For the text-containing cell, return its midpoint in (x, y) coordinate format. 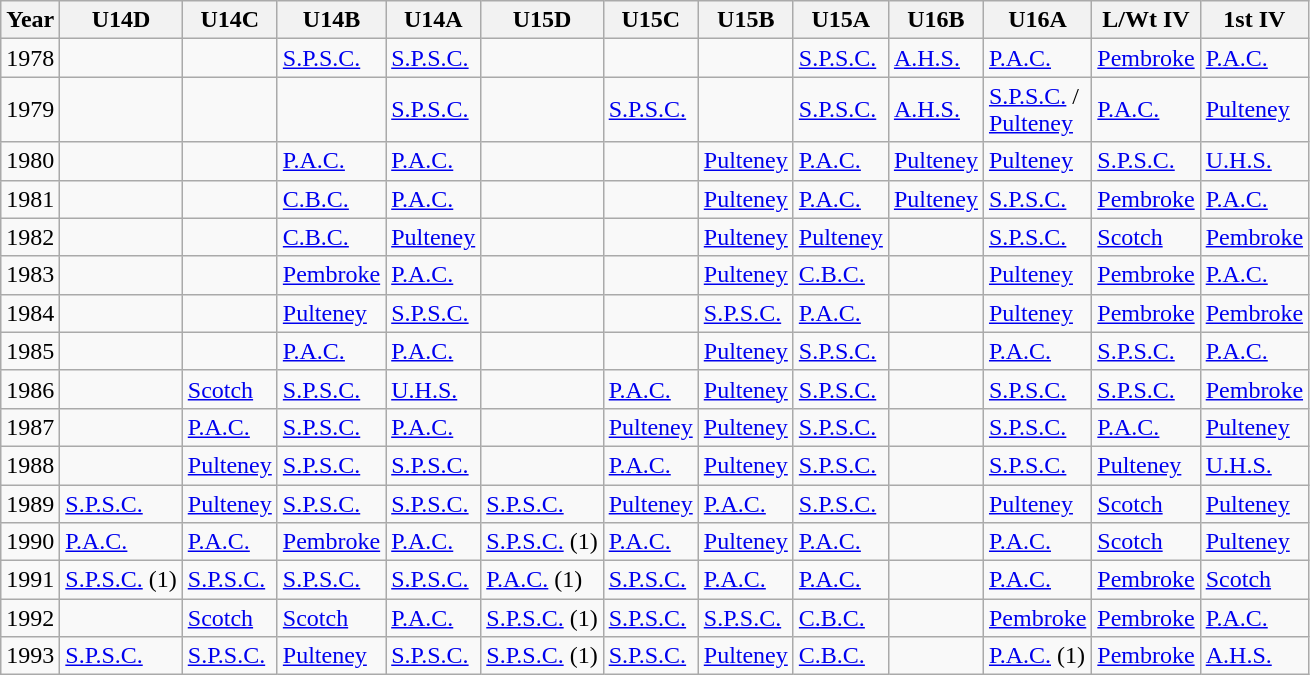
1979 (30, 110)
1983 (30, 275)
U15B (746, 20)
Year (30, 20)
1987 (30, 427)
1982 (30, 237)
1986 (30, 389)
U14A (434, 20)
1984 (30, 313)
1980 (30, 161)
U15C (650, 20)
1990 (30, 542)
U14B (331, 20)
1978 (30, 58)
1988 (30, 465)
1989 (30, 503)
S.P.S.C. /Pulteney (1037, 110)
L/Wt IV (1146, 20)
U14D (121, 20)
U16A (1037, 20)
1991 (30, 580)
1993 (30, 656)
U16B (936, 20)
1st IV (1254, 20)
1985 (30, 351)
U14C (230, 20)
U15A (840, 20)
U15D (542, 20)
1992 (30, 618)
1981 (30, 199)
